Identify which cell holds the provided text, then report its (X, Y) central coordinate. 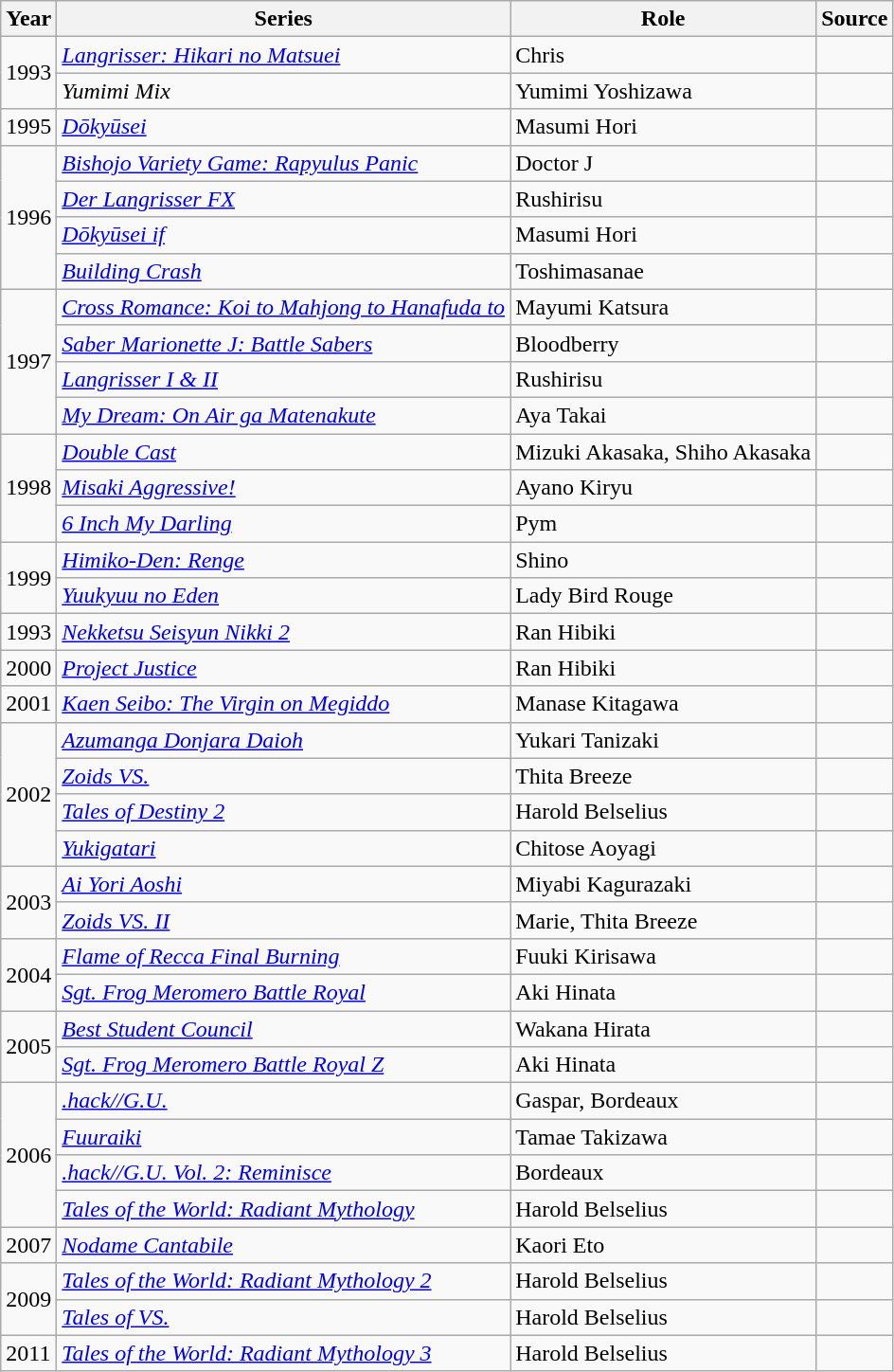
Chris (663, 55)
Aya Takai (663, 415)
2005 (28, 1046)
Double Cast (284, 452)
Sgt. Frog Meromero Battle Royal (284, 992)
Nodame Cantabile (284, 1245)
Der Langrisser FX (284, 199)
Dōkyūsei if (284, 235)
Fuuki Kirisawa (663, 956)
Miyabi Kagurazaki (663, 884)
Lady Bird Rouge (663, 596)
Mayumi Katsura (663, 307)
Ai Yori Aoshi (284, 884)
Zoids VS. II (284, 920)
Gaspar, Bordeaux (663, 1101)
2007 (28, 1245)
Pym (663, 524)
Tales of the World: Radiant Mythology (284, 1209)
Cross Romance: Koi to Mahjong to Hanafuda to (284, 307)
Wakana Hirata (663, 1028)
2000 (28, 668)
Yumimi Mix (284, 91)
Tales of Destiny 2 (284, 812)
Marie, Thita Breeze (663, 920)
2009 (28, 1299)
Kaen Seibo: The Virgin on Megiddo (284, 704)
Sgt. Frog Meromero Battle Royal Z (284, 1065)
Year (28, 19)
Tales of VS. (284, 1317)
.hack//G.U. Vol. 2: Reminisce (284, 1173)
Bordeaux (663, 1173)
Kaori Eto (663, 1245)
Langrisser I & II (284, 379)
Dōkyūsei (284, 127)
1997 (28, 361)
1998 (28, 488)
Yukigatari (284, 848)
2006 (28, 1155)
Bishojo Variety Game: Rapyulus Panic (284, 163)
Chitose Aoyagi (663, 848)
Misaki Aggressive! (284, 488)
Tales of the World: Radiant Mythology 3 (284, 1353)
Langrisser: Hikari no Matsuei (284, 55)
2002 (28, 794)
Tales of the World: Radiant Mythology 2 (284, 1281)
My Dream: On Air ga Matenakute (284, 415)
2004 (28, 974)
Toshimasanae (663, 271)
Fuuraiki (284, 1137)
Ayano Kiryu (663, 488)
Best Student Council (284, 1028)
Source (854, 19)
Bloodberry (663, 343)
1999 (28, 578)
Zoids VS. (284, 776)
Tamae Takizawa (663, 1137)
Shino (663, 560)
Building Crash (284, 271)
Project Justice (284, 668)
1996 (28, 217)
Manase Kitagawa (663, 704)
6 Inch My Darling (284, 524)
2003 (28, 902)
Mizuki Akasaka, Shiho Akasaka (663, 452)
Yukari Tanizaki (663, 740)
Role (663, 19)
1995 (28, 127)
Himiko-Den: Renge (284, 560)
.hack//G.U. (284, 1101)
Thita Breeze (663, 776)
2001 (28, 704)
Flame of Recca Final Burning (284, 956)
Azumanga Donjara Daioh (284, 740)
Nekketsu Seisyun Nikki 2 (284, 632)
Doctor J (663, 163)
Yumimi Yoshizawa (663, 91)
Yuukyuu no Eden (284, 596)
Saber Marionette J: Battle Sabers (284, 343)
2011 (28, 1353)
Series (284, 19)
